Detect which cell encompasses the target text, then output its (X, Y) center coordinate. 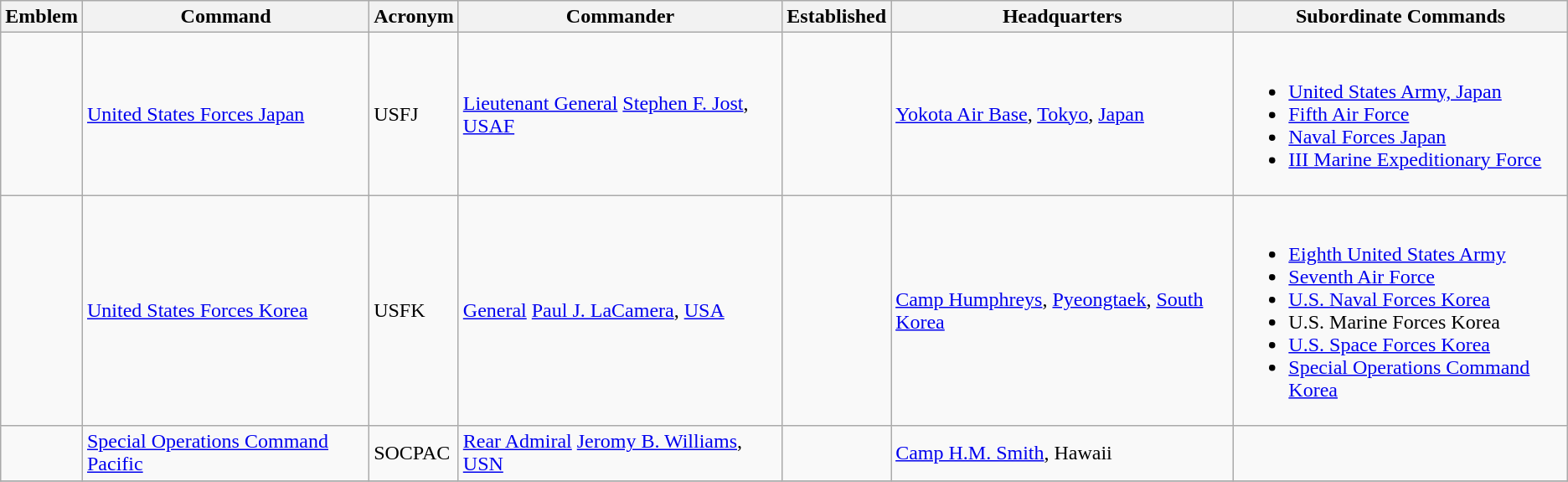
Camp Humphreys, Pyeongtaek, South Korea (1062, 310)
Yokota Air Base, Tokyo, Japan (1062, 114)
SOCPAC (414, 453)
Special Operations Command Pacific (225, 453)
Acronym (414, 17)
Commander (620, 17)
Rear Admiral Jeromy B. Williams, USN (620, 453)
Headquarters (1062, 17)
United States Forces Korea (225, 310)
Eighth United States Army Seventh Air Force U.S. Naval Forces KoreaU.S. Marine Forces Korea U.S. Space Forces Korea Special Operations Command Korea (1400, 310)
Subordinate Commands (1400, 17)
Lieutenant General Stephen F. Jost, USAF (620, 114)
Command (225, 17)
Emblem (42, 17)
General Paul J. LaCamera, USA (620, 310)
United States Army, Japan Fifth Air Force Naval Forces Japan III Marine Expeditionary Force (1400, 114)
Established (837, 17)
Camp H.M. Smith, Hawaii (1062, 453)
United States Forces Japan (225, 114)
USFJ (414, 114)
USFK (414, 310)
